Extract the (X, Y) coordinate from the center of the cell holding the provided text.  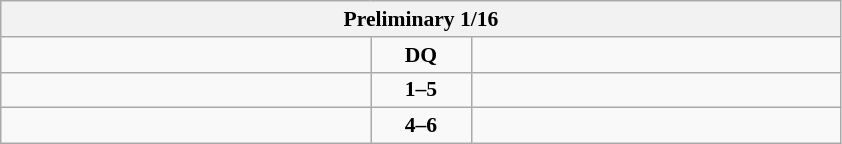
1–5 (421, 90)
DQ (421, 55)
Preliminary 1/16 (421, 19)
4–6 (421, 126)
